Scan for the cell matching the given text and deliver its (x, y) coordinate at center. 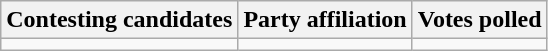
Votes polled (480, 20)
Contesting candidates (120, 20)
Party affiliation (325, 20)
